Extract the [X, Y] coordinate from the center of the cell holding the provided text.  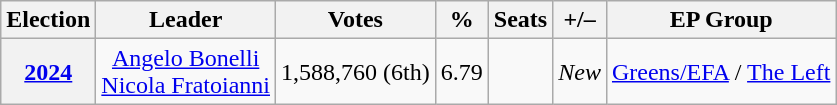
Seats [520, 20]
Leader [186, 20]
Election [48, 20]
New [580, 72]
Votes [356, 20]
2024 [48, 72]
% [462, 20]
6.79 [462, 72]
EP Group [720, 20]
Angelo BonelliNicola Fratoianni [186, 72]
Greens/EFA / The Left [720, 72]
+/– [580, 20]
1,588,760 (6th) [356, 72]
